Find where the given text appears and provide that cell's center as [X, Y] coordinate. 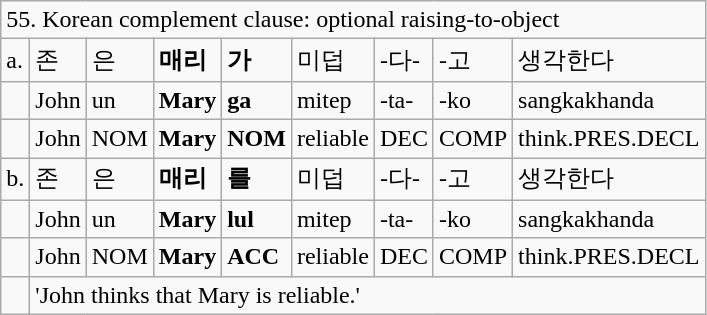
'John thinks that Mary is reliable.' [368, 295]
를 [257, 180]
b. [16, 180]
a. [16, 60]
ga [257, 100]
가 [257, 60]
55. Korean complement clause: optional raising-to-object [353, 20]
lul [257, 219]
ACC [257, 257]
